Output the [x, y] coordinate of the center of the cell containing the given text.  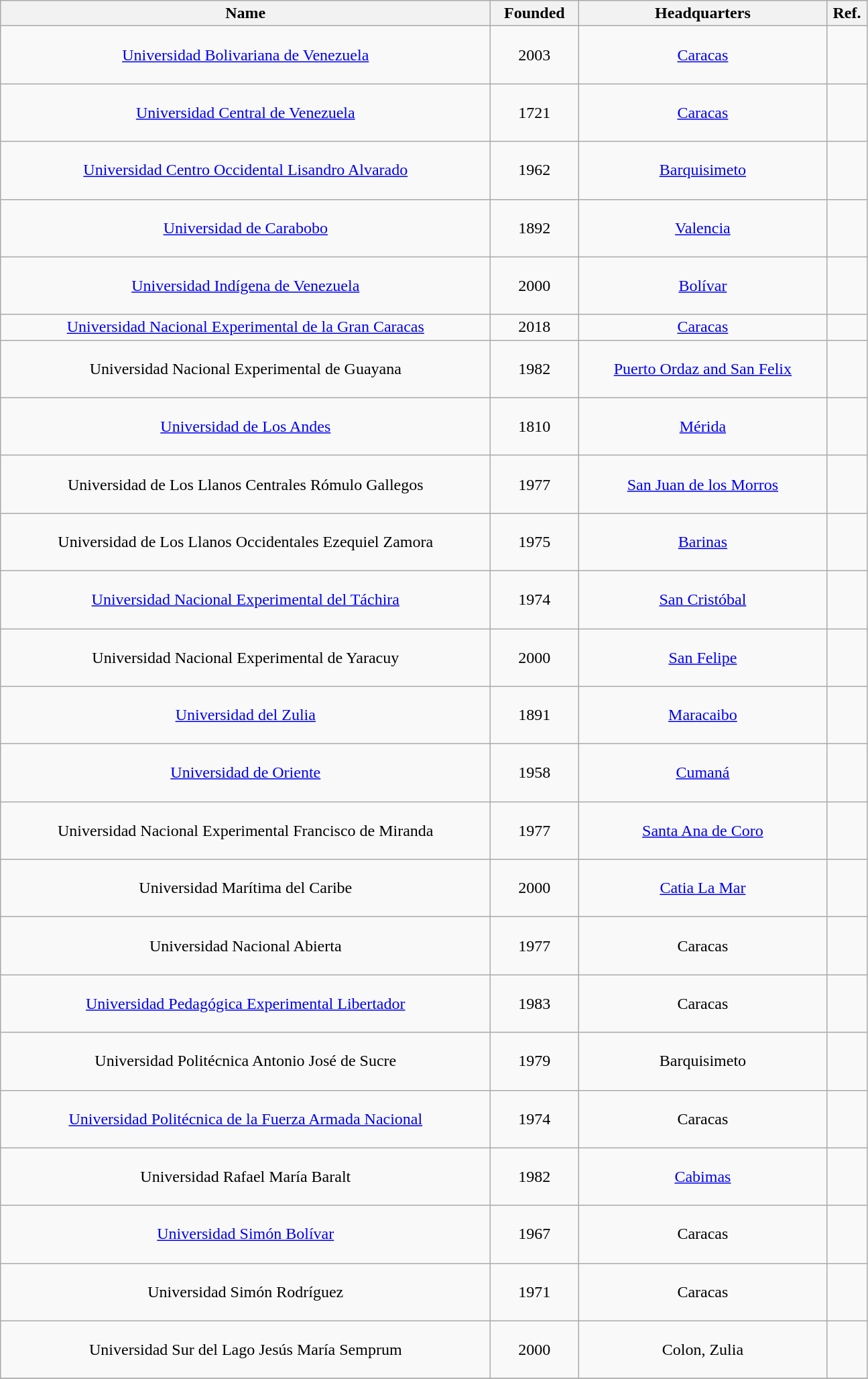
Universidad Nacional Experimental de la Gran Caracas [245, 327]
Universidad Sur del Lago Jesús María Semprum [245, 1350]
Universidad Indígena de Venezuela [245, 286]
Universidad Nacional Experimental Francisco de Miranda [245, 831]
Universidad Simón Rodríguez [245, 1292]
Mérida [702, 426]
1958 [535, 773]
1962 [535, 170]
Barinas [702, 542]
Universidad de Los Llanos Centrales Rómulo Gallegos [245, 484]
San Cristóbal [702, 599]
Headquarters [702, 13]
Colon, Zulia [702, 1350]
Puerto Ordaz and San Felix [702, 369]
1892 [535, 228]
1971 [535, 1292]
Universidad Pedagógica Experimental Libertador [245, 1004]
Universidad Centro Occidental Lisandro Alvarado [245, 170]
Universidad Bolivariana de Venezuela [245, 55]
Universidad Nacional Experimental de Yaracuy [245, 658]
Universidad Politécnica de la Fuerza Armada Nacional [245, 1119]
1983 [535, 1004]
San Juan de los Morros [702, 484]
1967 [535, 1234]
Founded [535, 13]
1979 [535, 1061]
2003 [535, 55]
Maracaibo [702, 715]
Universidad Central de Venezuela [245, 113]
Universidad Rafael María Baralt [245, 1177]
1810 [535, 426]
Ref. [847, 13]
Santa Ana de Coro [702, 831]
Universidad de Carabobo [245, 228]
Universidad Nacional Abierta [245, 946]
Universidad Nacional Experimental del Táchira [245, 599]
San Felipe [702, 658]
1975 [535, 542]
Universidad de Oriente [245, 773]
Universidad de Los Andes [245, 426]
Universidad de Los Llanos Occidentales Ezequiel Zamora [245, 542]
1891 [535, 715]
Cabimas [702, 1177]
Bolívar [702, 286]
Valencia [702, 228]
Universidad Politécnica Antonio José de Sucre [245, 1061]
2018 [535, 327]
Name [245, 13]
Universidad Marítima del Caribe [245, 888]
Cumaná [702, 773]
Universidad Simón Bolívar [245, 1234]
Universidad del Zulia [245, 715]
Universidad Nacional Experimental de Guayana [245, 369]
1721 [535, 113]
Catia La Mar [702, 888]
